Scan for the cell matching the given text and deliver its (X, Y) coordinate at center. 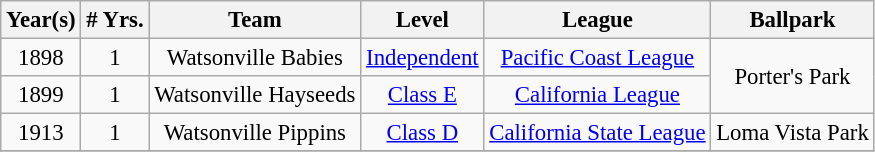
Year(s) (41, 20)
# Yrs. (115, 20)
Watsonville Pippins (255, 133)
Watsonville Babies (255, 58)
Ballpark (792, 20)
Independent (422, 58)
1913 (41, 133)
California League (598, 95)
1899 (41, 95)
Class E (422, 95)
Porter's Park (792, 76)
Class D (422, 133)
Pacific Coast League (598, 58)
League (598, 20)
Team (255, 20)
California State League (598, 133)
1898 (41, 58)
Watsonville Hayseeds (255, 95)
Level (422, 20)
Loma Vista Park (792, 133)
